Provide the (X, Y) coordinate of the cell's center where the given text is located.  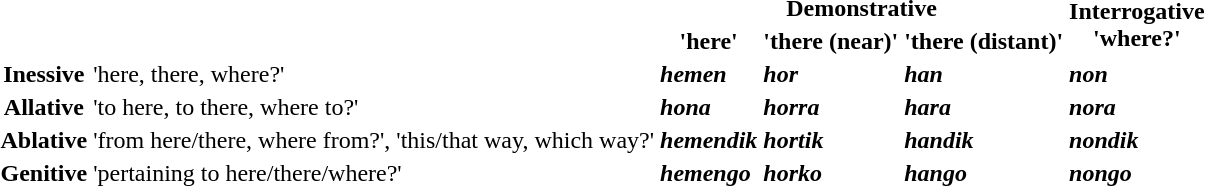
han (984, 74)
hor (831, 74)
hortik (831, 140)
'from here/there, where from?', 'this/that way, which way?' (374, 140)
'there (near)' (831, 41)
handik (984, 140)
horra (831, 107)
'to here, to there, where to?' (374, 107)
hara (984, 107)
hemen (709, 74)
'here' (709, 41)
hemendik (709, 140)
hona (709, 107)
'here, there, where?' (374, 74)
'there (distant)' (984, 41)
